Return the (X, Y) coordinate for the center point of the cell that contains the specified text.  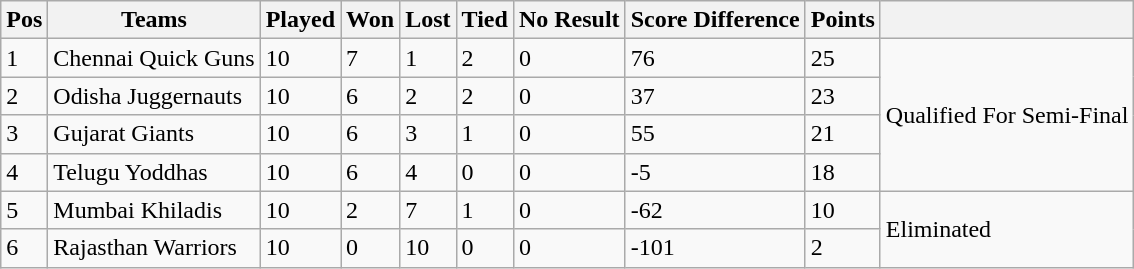
23 (842, 96)
Eliminated (1007, 229)
37 (715, 96)
Won (370, 20)
Qualified For Semi-Final (1007, 115)
5 (24, 210)
Chennai Quick Guns (154, 58)
21 (842, 134)
Pos (24, 20)
18 (842, 172)
Lost (428, 20)
Mumbai Khiladis (154, 210)
Points (842, 20)
Teams (154, 20)
Telugu Yoddhas (154, 172)
Gujarat Giants (154, 134)
55 (715, 134)
76 (715, 58)
25 (842, 58)
Tied (484, 20)
Rajasthan Warriors (154, 248)
-62 (715, 210)
Odisha Juggernauts (154, 96)
-101 (715, 248)
Score Difference (715, 20)
No Result (569, 20)
Played (300, 20)
-5 (715, 172)
